Locate the cell with the specified text and output its (x, y) center coordinate. 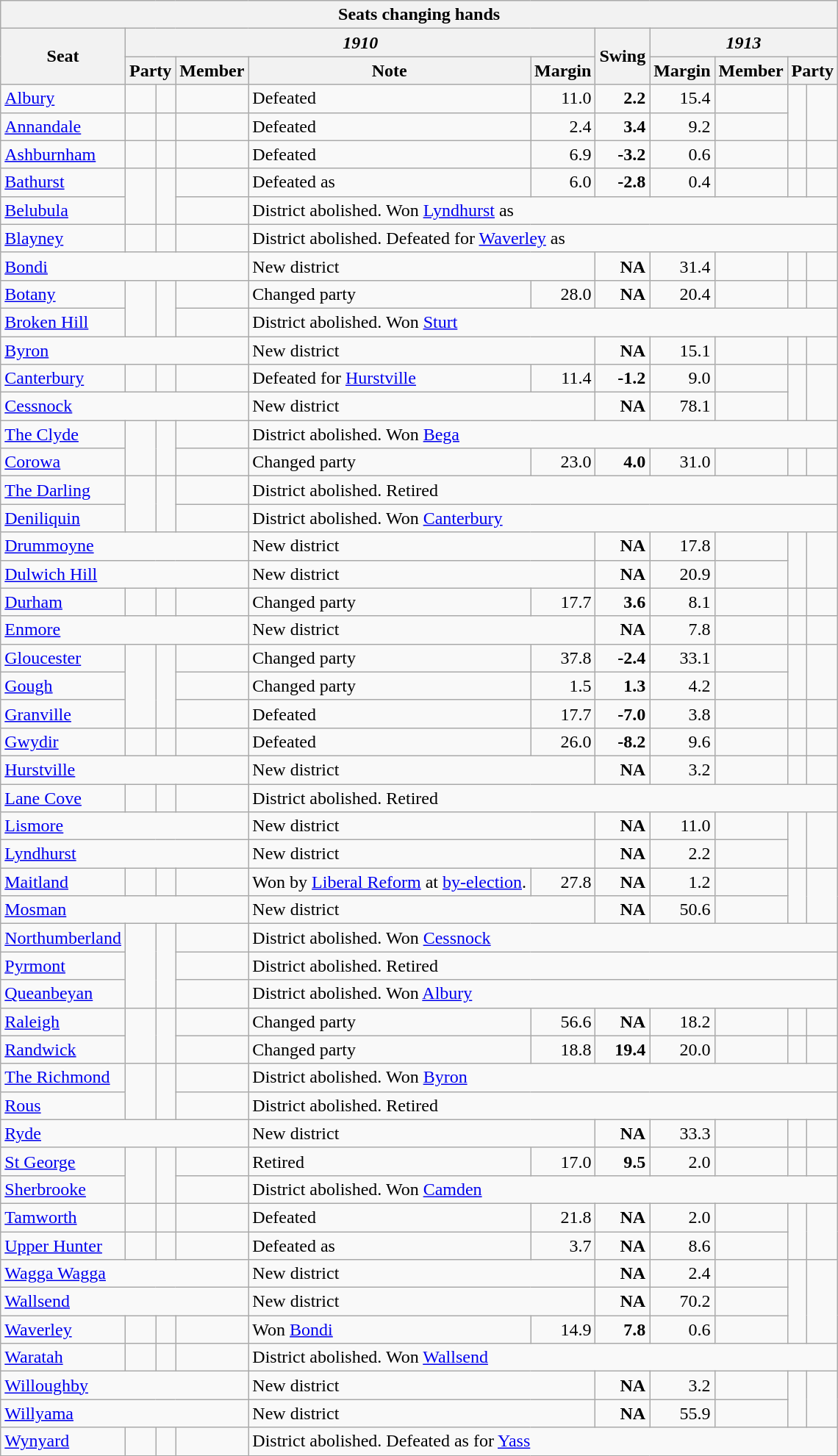
1913 (744, 43)
9.5 (623, 1161)
9.2 (682, 126)
Sherbrooke (63, 1189)
20.0 (682, 1050)
Bathurst (63, 182)
31.4 (682, 266)
6.0 (563, 182)
18.2 (682, 1022)
1.2 (682, 882)
Broken Hill (63, 322)
-1.2 (623, 379)
11.4 (563, 379)
9.6 (682, 742)
17.0 (563, 1161)
Granville (63, 714)
Won by Liberal Reform at by-election. (390, 882)
Wagga Wagga (125, 1274)
Gwydir (63, 742)
The Richmond (63, 1077)
27.8 (563, 882)
56.6 (563, 1022)
Blayney (63, 238)
26.0 (563, 742)
3.8 (682, 714)
Gough (63, 686)
33.3 (682, 1133)
28.0 (563, 294)
20.9 (682, 574)
50.6 (682, 910)
Hurstville (125, 770)
Swing (623, 57)
The Clyde (63, 434)
Tamworth (63, 1217)
17.8 (682, 546)
Raleigh (63, 1022)
Cessnock (125, 406)
Pyrmont (63, 966)
Annandale (63, 126)
37.8 (563, 658)
District abolished. Won Wallsend (543, 1358)
Drummoyne (125, 546)
Retired (390, 1161)
Waverley (63, 1330)
Bondi (125, 266)
18.8 (563, 1050)
-8.2 (623, 742)
District abolished. Defeated for Waverley as (543, 238)
Queanbeyan (63, 994)
Willoughby (125, 1385)
District abolished. Won Albury (543, 994)
District abolished. Defeated as for Yass (543, 1441)
Won Bondi (390, 1330)
Maitland (63, 882)
Waratah (63, 1358)
St George (63, 1161)
District abolished. Won Bega (543, 434)
14.9 (563, 1330)
Deniliquin (63, 518)
6.9 (563, 154)
Northumberland (63, 938)
Gloucester (63, 658)
District abolished. Won Camden (543, 1189)
Mosman (125, 910)
0.4 (682, 182)
3.6 (623, 602)
-2.4 (623, 658)
District abolished. Won Lyndhurst as (543, 210)
1910 (360, 43)
Lyndhurst (125, 854)
19.4 (623, 1050)
Note (390, 71)
Willyama (125, 1413)
70.2 (682, 1302)
31.0 (682, 462)
Ryde (125, 1133)
Botany (63, 294)
55.9 (682, 1413)
District abolished. Won Byron (543, 1077)
15.1 (682, 351)
District abolished. Won Cessnock (543, 938)
33.1 (682, 658)
20.4 (682, 294)
Randwick (63, 1050)
Corowa (63, 462)
3.7 (563, 1246)
Dulwich Hill (125, 574)
1.3 (623, 686)
Byron (125, 351)
Canterbury (63, 379)
Defeated for Hurstville (390, 379)
Seat (63, 57)
Seats changing hands (419, 15)
Upper Hunter (63, 1246)
15.4 (682, 98)
Albury (63, 98)
-3.2 (623, 154)
-2.8 (623, 182)
District abolished. Won Sturt (543, 322)
9.0 (682, 379)
The Darling (63, 490)
Rous (63, 1105)
23.0 (563, 462)
-7.0 (623, 714)
3.4 (623, 126)
78.1 (682, 406)
Wallsend (125, 1302)
21.8 (563, 1217)
Ashburnham (63, 154)
8.1 (682, 602)
1.5 (563, 686)
Lane Cove (63, 797)
Belubula (63, 210)
District abolished. Won Canterbury (543, 518)
4.2 (682, 686)
Durham (63, 602)
Enmore (125, 630)
4.0 (623, 462)
8.6 (682, 1246)
Lismore (125, 826)
Wynyard (63, 1441)
